Identify which cell holds the provided text, then report its (X, Y) central coordinate. 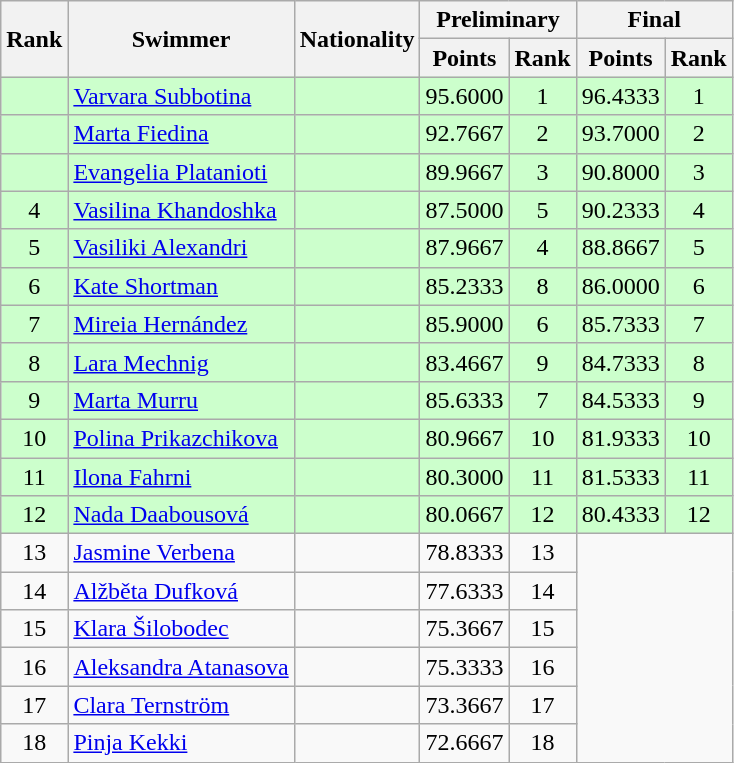
Preliminary (498, 20)
72.6667 (464, 743)
86.0000 (620, 286)
77.6333 (464, 591)
81.9333 (620, 438)
73.3667 (464, 705)
85.7333 (620, 324)
87.5000 (464, 210)
80.4333 (620, 515)
96.4333 (620, 96)
Ilona Fahrni (181, 477)
84.7333 (620, 362)
Vasiliki Alexandri (181, 248)
89.9667 (464, 172)
Final (654, 20)
Vasilina Khandoshka (181, 210)
Varvara Subbotina (181, 96)
Mireia Hernández (181, 324)
78.8333 (464, 553)
80.0667 (464, 515)
80.3000 (464, 477)
84.5333 (620, 400)
75.3333 (464, 667)
Alžběta Dufková (181, 591)
Swimmer (181, 39)
Polina Prikazchikova (181, 438)
90.8000 (620, 172)
85.2333 (464, 286)
85.6333 (464, 400)
Evangelia Platanioti (181, 172)
Jasmine Verbena (181, 553)
Lara Mechnig (181, 362)
90.2333 (620, 210)
93.7000 (620, 134)
Marta Murru (181, 400)
85.9000 (464, 324)
83.4667 (464, 362)
80.9667 (464, 438)
75.3667 (464, 629)
95.6000 (464, 96)
Aleksandra Atanasova (181, 667)
Nationality (357, 39)
Nada Daabousová (181, 515)
Clara Ternström (181, 705)
88.8667 (620, 248)
Pinja Kekki (181, 743)
81.5333 (620, 477)
Klara Šilobodec (181, 629)
Kate Shortman (181, 286)
92.7667 (464, 134)
87.9667 (464, 248)
Marta Fiedina (181, 134)
